Provide the (X, Y) coordinate of the cell's center where the given text is located.  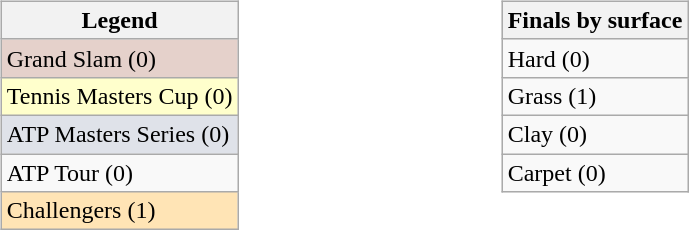
Challengers (1) (120, 211)
Finals by surface (595, 20)
Hard (0) (595, 58)
Grass (1) (595, 96)
Tennis Masters Cup (0) (120, 96)
Carpet (0) (595, 173)
Legend (120, 20)
Grand Slam (0) (120, 58)
ATP Masters Series (0) (120, 134)
Clay (0) (595, 134)
ATP Tour (0) (120, 173)
